Return (x, y) of the center of cell containing provided text 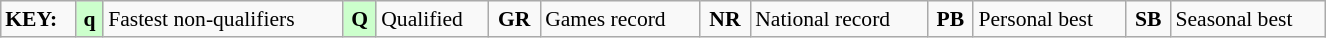
SB (1148, 19)
Games record (620, 19)
Qualified (432, 19)
Seasonal best (1248, 19)
Q (360, 19)
Fastest non-qualifiers (223, 19)
Personal best (1049, 19)
q (90, 19)
GR (514, 19)
NR (725, 19)
National record (838, 19)
PB (950, 19)
KEY: (38, 19)
